Determine the [X, Y] coordinate at the center of the cell enclosing the given text.  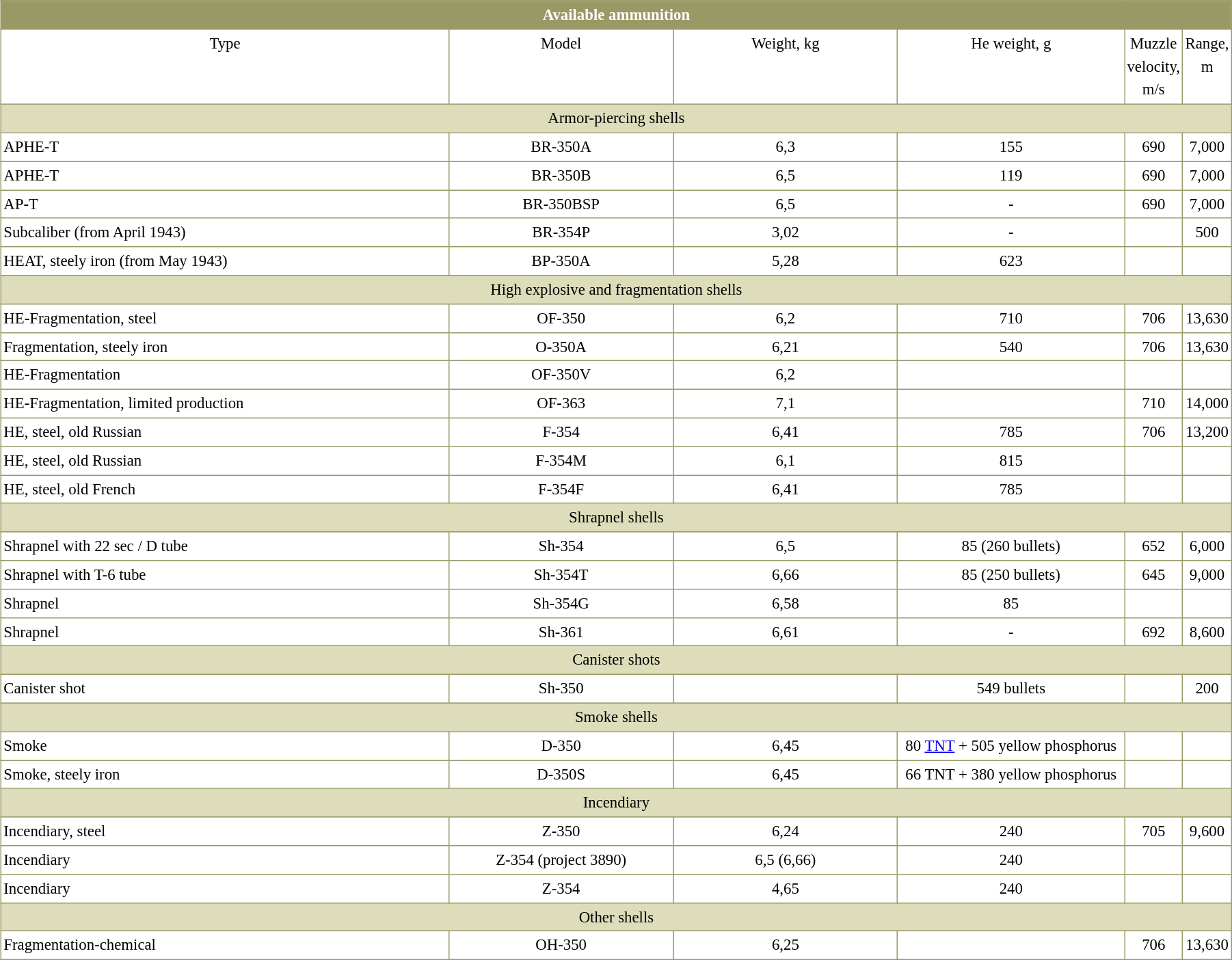
5,28 [786, 261]
Type [226, 66]
Other shells [617, 917]
Z-354 (project 3890) [561, 860]
6,21 [786, 347]
85 (250 bullets) [1011, 575]
815 [1011, 461]
6,61 [786, 632]
BP-350A [561, 261]
F-354F [561, 490]
Sh-354 [561, 546]
6,66 [786, 575]
F-354 [561, 432]
200 [1207, 689]
High explosive and fragmentation shells [617, 290]
7,1 [786, 403]
Z-350 [561, 831]
Incendiary, steel [226, 831]
Model [561, 66]
HE, steel, old French [226, 490]
Sh-354G [561, 603]
Subcaliber (from April 1943) [226, 232]
OF-350V [561, 375]
Fragmentation-chemical [226, 946]
Smoke shells [617, 717]
Smoke, steely iron [226, 775]
Range, m [1207, 66]
85 [1011, 603]
BR-350B [561, 176]
540 [1011, 347]
He weight, g [1011, 66]
Sh-354T [561, 575]
Sh-350 [561, 689]
AP-T [226, 204]
Available ammunition [617, 15]
4,65 [786, 888]
F-354M [561, 461]
80 TNT + 505 yellow phosphorus [1011, 746]
HEAT, steely iron (from May 1943) [226, 261]
9,000 [1207, 575]
705 [1154, 831]
6,1 [786, 461]
6,5 (6,66) [786, 860]
Canister shots [617, 661]
652 [1154, 546]
6,25 [786, 946]
6,58 [786, 603]
6,24 [786, 831]
8,600 [1207, 632]
692 [1154, 632]
Shrapnel shells [617, 518]
623 [1011, 261]
O-350A [561, 347]
549 bullets [1011, 689]
13,200 [1207, 432]
OF-350 [561, 318]
155 [1011, 147]
BR-354P [561, 232]
Shrapnel with 22 sec / D tube [226, 546]
6,3 [786, 147]
Fragmentation, steely iron [226, 347]
9,600 [1207, 831]
Smoke [226, 746]
BR-350BSP [561, 204]
BR-350A [561, 147]
66 TNT + 380 yellow phosphorus [1011, 775]
HE-Fragmentation [226, 375]
Z-354 [561, 888]
OF-363 [561, 403]
645 [1154, 575]
85 (260 bullets) [1011, 546]
500 [1207, 232]
OH-350 [561, 946]
6,000 [1207, 546]
119 [1011, 176]
14,000 [1207, 403]
Armor-piercing shells [617, 119]
HE-Fragmentation, limited production [226, 403]
3,02 [786, 232]
Sh-361 [561, 632]
Shrapnel with T-6 tube [226, 575]
D-350 [561, 746]
D-350S [561, 775]
HE-Fragmentation, steel [226, 318]
Canister shot [226, 689]
Weight, kg [786, 66]
Muzzle velocity, m/s [1154, 66]
